For the text-containing cell, return its midpoint in (x, y) coordinate format. 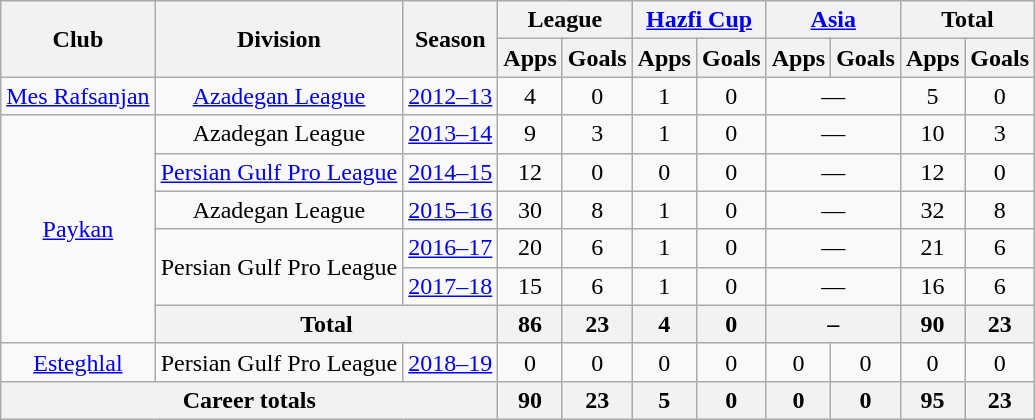
2012–13 (450, 96)
32 (932, 210)
2017–18 (450, 286)
2016–17 (450, 248)
16 (932, 286)
Club (78, 39)
Asia (833, 20)
Esteghlal (78, 362)
21 (932, 248)
Division (279, 39)
2018–19 (450, 362)
Season (450, 39)
Mes Rafsanjan (78, 96)
30 (530, 210)
League (565, 20)
86 (530, 324)
Career totals (250, 400)
9 (530, 134)
– (833, 324)
15 (530, 286)
2014–15 (450, 172)
Paykan (78, 229)
2013–14 (450, 134)
95 (932, 400)
10 (932, 134)
20 (530, 248)
Hazfi Cup (699, 20)
2015–16 (450, 210)
